Output the (X, Y) coordinate of the center of the cell containing the given text.  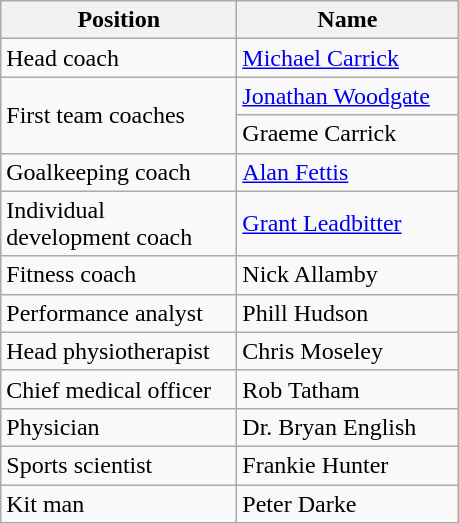
Dr. Bryan English (348, 427)
Grant Leadbitter (348, 224)
Sports scientist (119, 465)
Rob Tatham (348, 389)
Graeme Carrick (348, 134)
Head coach (119, 58)
Goalkeeping coach (119, 172)
Frankie Hunter (348, 465)
Nick Allamby (348, 275)
Fitness coach (119, 275)
Performance analyst (119, 313)
Individual development coach (119, 224)
Phill Hudson (348, 313)
Kit man (119, 503)
Jonathan Woodgate (348, 96)
Michael Carrick (348, 58)
Chris Moseley (348, 351)
First team coaches (119, 115)
Physician (119, 427)
Peter Darke (348, 503)
Position (119, 20)
Head physiotherapist (119, 351)
Alan Fettis (348, 172)
Name (348, 20)
Chief medical officer (119, 389)
